For the text-containing cell, return its midpoint in [x, y] coordinate format. 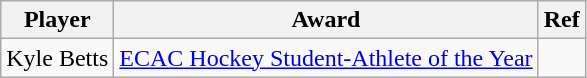
ECAC Hockey Student-Athlete of the Year [326, 58]
Player [58, 20]
Kyle Betts [58, 58]
Award [326, 20]
Ref [562, 20]
